Detect which cell encompasses the target text, then output its (x, y) center coordinate. 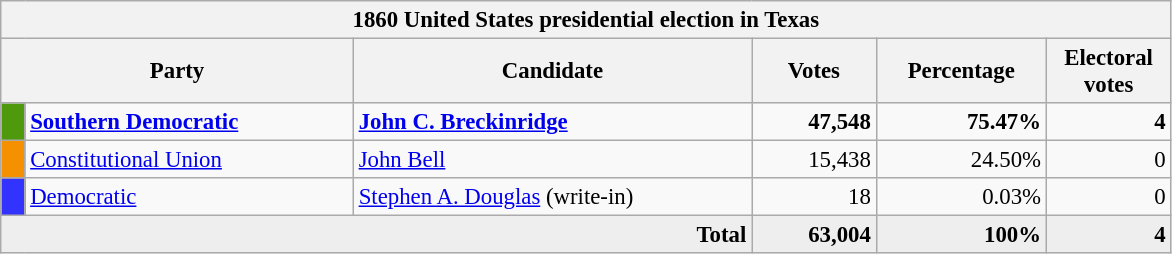
75.47% (961, 122)
0.03% (961, 197)
100% (961, 235)
Southern Democratic (189, 122)
John C. Breckinridge (552, 122)
Total (376, 235)
Party (178, 72)
63,004 (814, 235)
Constitutional Union (189, 160)
Electoral votes (1108, 72)
Candidate (552, 72)
Stephen A. Douglas (write-in) (552, 197)
Percentage (961, 72)
24.50% (961, 160)
1860 United States presidential election in Texas (586, 20)
15,438 (814, 160)
18 (814, 197)
Democratic (189, 197)
John Bell (552, 160)
Votes (814, 72)
47,548 (814, 122)
